Return the [X, Y] coordinate for the center point of the cell that contains the specified text.  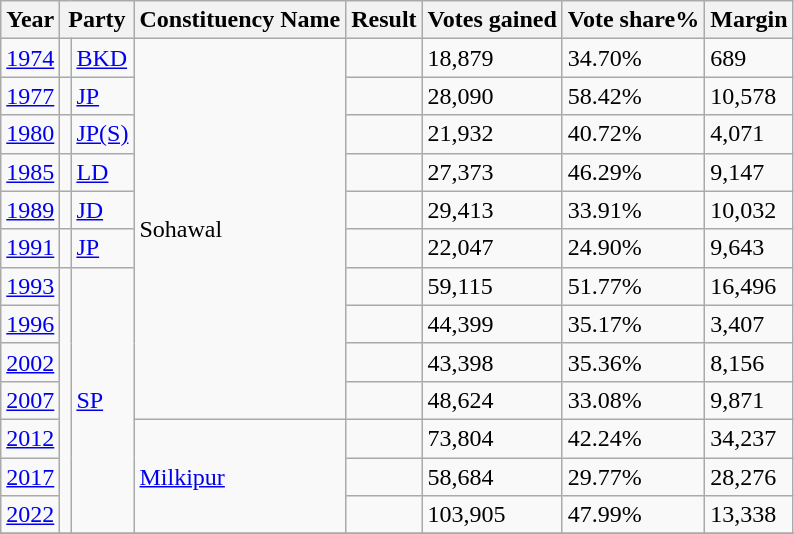
2022 [30, 515]
59,115 [492, 286]
21,932 [492, 134]
Party [97, 20]
18,879 [492, 58]
58.42% [633, 96]
Votes gained [492, 20]
28,090 [492, 96]
40.72% [633, 134]
3,407 [749, 324]
24.90% [633, 248]
103,905 [492, 515]
35.36% [633, 362]
Margin [749, 20]
1996 [30, 324]
9,643 [749, 248]
Vote share% [633, 20]
689 [749, 58]
Sohawal [240, 230]
34,237 [749, 438]
JD [102, 210]
10,578 [749, 96]
73,804 [492, 438]
35.17% [633, 324]
27,373 [492, 172]
Result [384, 20]
LD [102, 172]
8,156 [749, 362]
10,032 [749, 210]
33.91% [633, 210]
2002 [30, 362]
1977 [30, 96]
Constituency Name [240, 20]
33.08% [633, 400]
2012 [30, 438]
4,071 [749, 134]
28,276 [749, 477]
51.77% [633, 286]
Milkipur [240, 476]
9,147 [749, 172]
1989 [30, 210]
1991 [30, 248]
9,871 [749, 400]
43,398 [492, 362]
JP(S) [102, 134]
29,413 [492, 210]
58,684 [492, 477]
Year [30, 20]
47.99% [633, 515]
44,399 [492, 324]
1974 [30, 58]
34.70% [633, 58]
42.24% [633, 438]
13,338 [749, 515]
2007 [30, 400]
1993 [30, 286]
16,496 [749, 286]
1980 [30, 134]
2017 [30, 477]
29.77% [633, 477]
46.29% [633, 172]
BKD [102, 58]
SP [102, 400]
48,624 [492, 400]
1985 [30, 172]
22,047 [492, 248]
